Return the [x, y] coordinate for the center point of the cell that contains the specified text.  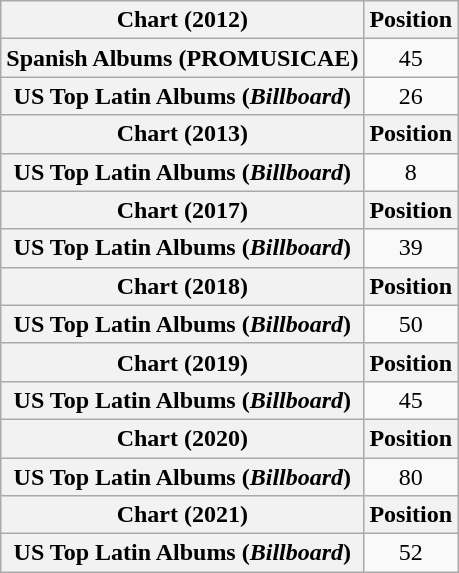
8 [411, 172]
Chart (2021) [182, 515]
Chart (2012) [182, 20]
80 [411, 477]
Spanish Albums (PROMUSICAE) [182, 58]
Chart (2019) [182, 362]
50 [411, 324]
26 [411, 96]
Chart (2018) [182, 286]
52 [411, 553]
39 [411, 248]
Chart (2013) [182, 134]
Chart (2020) [182, 438]
Chart (2017) [182, 210]
